Find where the given text appears and provide that cell's center as (X, Y) coordinate. 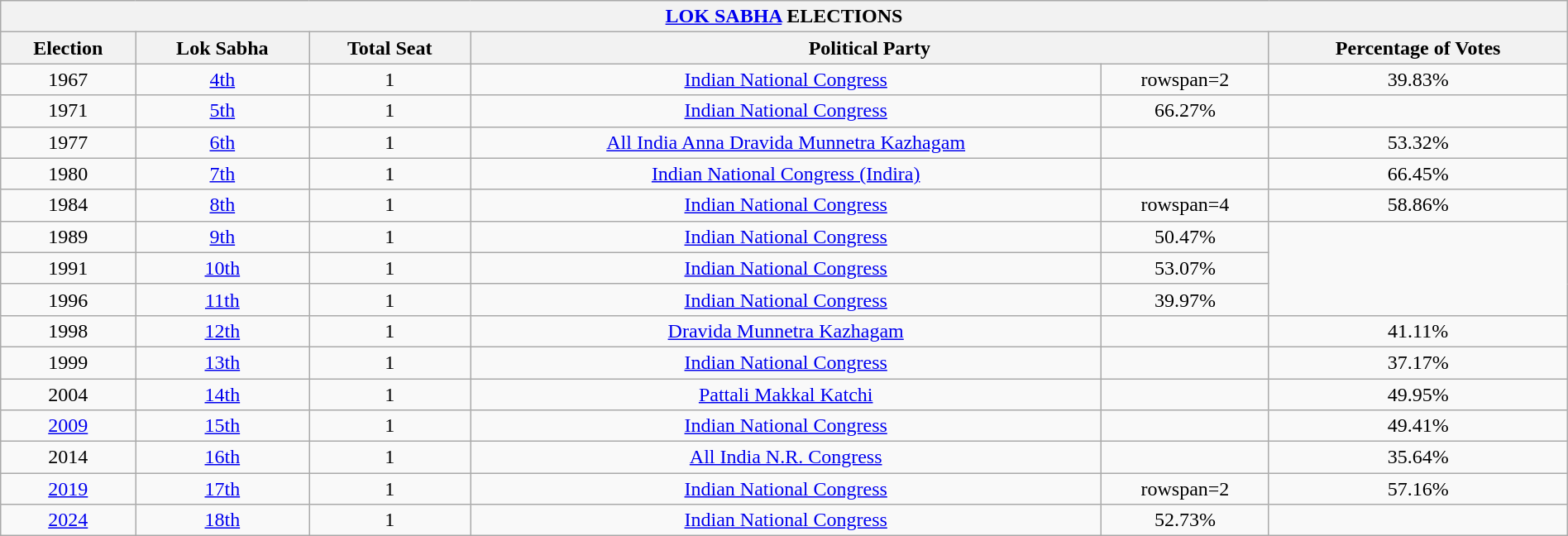
2009 (68, 426)
53.07% (1185, 268)
rowspan=4 (1185, 205)
41.11% (1417, 331)
4th (222, 79)
7th (222, 174)
1989 (68, 237)
Percentage of Votes (1417, 48)
9th (222, 237)
LOK SABHA ELECTIONS (784, 17)
Indian National Congress (Indira) (786, 174)
35.64% (1417, 457)
14th (222, 395)
16th (222, 457)
1977 (68, 142)
Dravida Munnetra Kazhagam (786, 331)
Lok Sabha (222, 48)
1984 (68, 205)
2004 (68, 395)
37.17% (1417, 362)
1971 (68, 111)
Pattali Makkal Katchi (786, 395)
15th (222, 426)
All India Anna Dravida Munnetra Kazhagam (786, 142)
Political Party (870, 48)
52.73% (1185, 520)
53.32% (1417, 142)
66.45% (1417, 174)
66.27% (1185, 111)
50.47% (1185, 237)
39.97% (1185, 299)
1980 (68, 174)
1999 (68, 362)
1996 (68, 299)
57.16% (1417, 489)
All India N.R. Congress (786, 457)
5th (222, 111)
13th (222, 362)
11th (222, 299)
12th (222, 331)
58.86% (1417, 205)
10th (222, 268)
49.41% (1417, 426)
2024 (68, 520)
49.95% (1417, 395)
Election (68, 48)
1991 (68, 268)
8th (222, 205)
1967 (68, 79)
6th (222, 142)
39.83% (1417, 79)
2019 (68, 489)
17th (222, 489)
18th (222, 520)
1998 (68, 331)
Total Seat (390, 48)
2014 (68, 457)
